Pinpoint the cell where the given text exists, returning its [X, Y] midpoint coordinate. 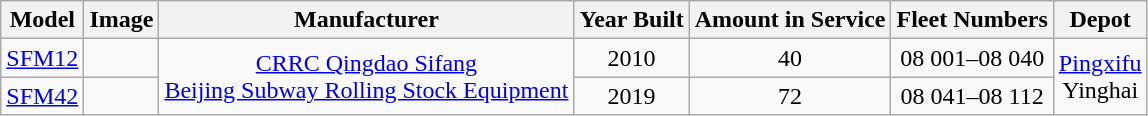
72 [790, 96]
2010 [632, 58]
SFM12 [42, 58]
Year Built [632, 20]
08 041–08 112 [972, 96]
Model [42, 20]
Manufacturer [366, 20]
Amount in Service [790, 20]
40 [790, 58]
SFM42 [42, 96]
PingxifuYinghai [1100, 77]
CRRC Qingdao SifangBeijing Subway Rolling Stock Equipment [366, 77]
Depot [1100, 20]
08 001–08 040 [972, 58]
Image [122, 20]
2019 [632, 96]
Fleet Numbers [972, 20]
